Return the (X, Y) coordinate for the center point of the cell that contains the specified text.  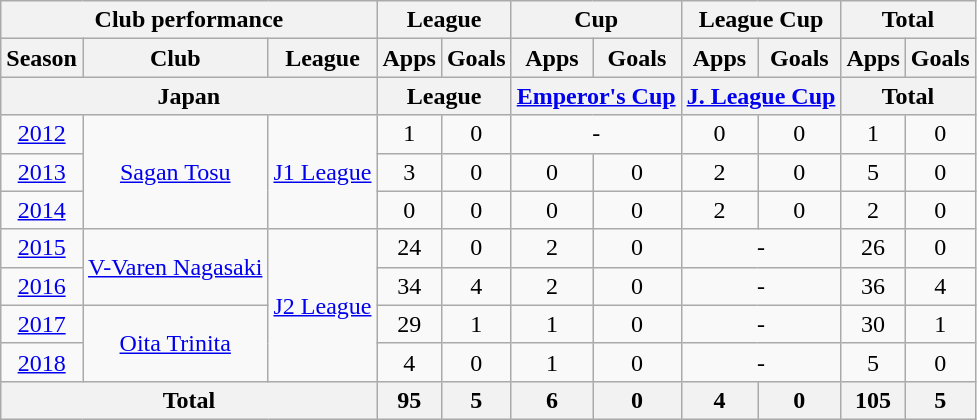
3 (409, 172)
2012 (42, 134)
29 (409, 324)
2014 (42, 210)
Cup (596, 20)
6 (552, 400)
105 (873, 400)
30 (873, 324)
J. League Cup (761, 96)
24 (409, 248)
2015 (42, 248)
2017 (42, 324)
Emperor's Cup (596, 96)
Sagan Tosu (174, 172)
Club (174, 58)
League Cup (761, 20)
Season (42, 58)
2018 (42, 362)
Club performance (189, 20)
95 (409, 400)
36 (873, 286)
V-Varen Nagasaki (174, 267)
J1 League (322, 172)
J2 League (322, 305)
34 (409, 286)
26 (873, 248)
Oita Trinita (174, 343)
2016 (42, 286)
Japan (189, 96)
2013 (42, 172)
